Pinpoint the cell where the given text exists, returning its (x, y) midpoint coordinate. 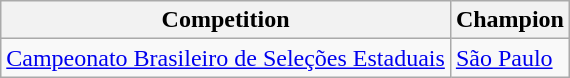
São Paulo (510, 58)
Campeonato Brasileiro de Seleções Estaduais (226, 58)
Competition (226, 20)
Champion (510, 20)
